Detect which cell encompasses the target text, then output its (x, y) center coordinate. 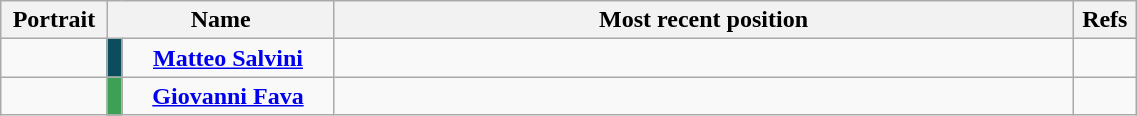
Name (220, 20)
Refs (1105, 20)
Matteo Salvini (228, 58)
Giovanni Fava (228, 96)
Most recent position (703, 20)
Portrait (54, 20)
